Locate the cell with the specified text and output its (X, Y) center coordinate. 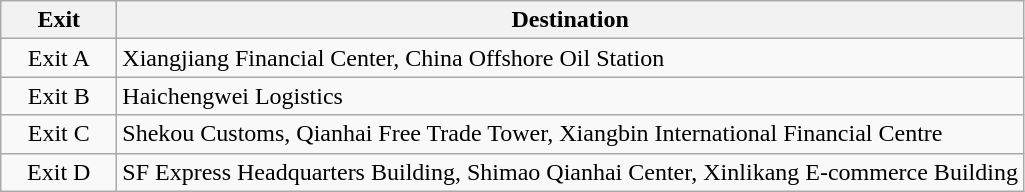
Haichengwei Logistics (570, 96)
Destination (570, 20)
Exit C (59, 134)
Exit (59, 20)
Xiangjiang Financial Center, China Offshore Oil Station (570, 58)
SF Express Headquarters Building, Shimao Qianhai Center, Xinlikang E-commerce Building (570, 172)
Exit A (59, 58)
Shekou Customs, Qianhai Free Trade Tower, Xiangbin International Financial Centre (570, 134)
Exit D (59, 172)
Exit B (59, 96)
